Pinpoint the cell where the given text exists, returning its (x, y) midpoint coordinate. 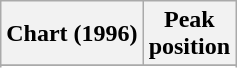
Peak position (189, 34)
Chart (1996) (72, 34)
